Determine the (X, Y) coordinate at the center of the cell enclosing the given text.  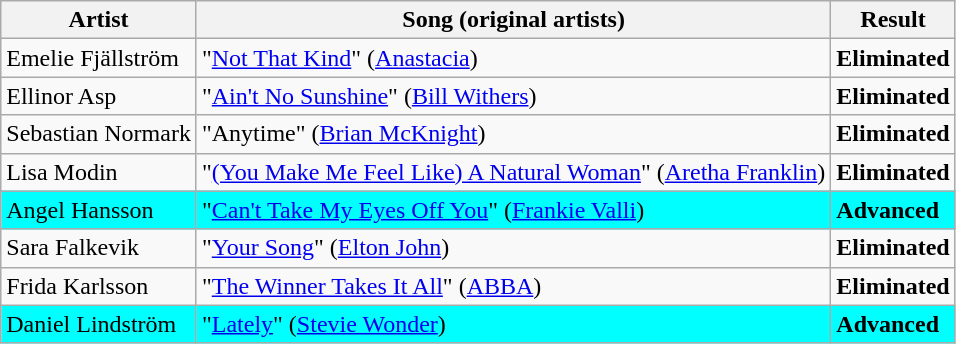
Frida Karlsson (99, 286)
"Ain't No Sunshine" (Bill Withers) (513, 96)
Sebastian Normark (99, 134)
Ellinor Asp (99, 96)
Emelie Fjällström (99, 58)
Result (893, 20)
"Your Song" (Elton John) (513, 248)
Artist (99, 20)
Song (original artists) (513, 20)
"Lately" (Stevie Wonder) (513, 324)
Sara Falkevik (99, 248)
"Anytime" (Brian McKnight) (513, 134)
Angel Hansson (99, 210)
"The Winner Takes It All" (ABBA) (513, 286)
"Can't Take My Eyes Off You" (Frankie Valli) (513, 210)
Lisa Modin (99, 172)
"Not That Kind" (Anastacia) (513, 58)
Daniel Lindström (99, 324)
"(You Make Me Feel Like) A Natural Woman" (Aretha Franklin) (513, 172)
